Scan for the cell matching the given text and deliver its [x, y] coordinate at center. 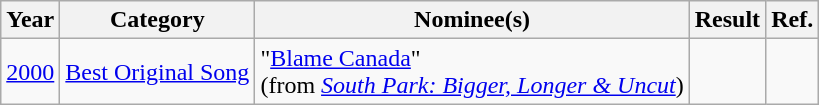
Best Original Song [158, 72]
2000 [30, 72]
Nominee(s) [472, 20]
Category [158, 20]
"Blame Canada"(from South Park: Bigger, Longer & Uncut) [472, 72]
Ref. [792, 20]
Year [30, 20]
Result [727, 20]
